Capture the cell that displays the provided text and extract its [X, Y] central coordinate. 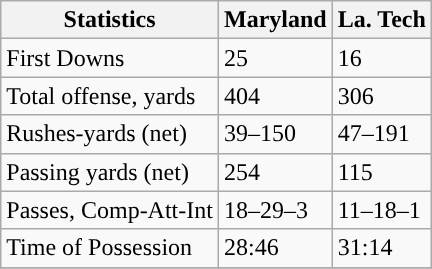
18–29–3 [275, 210]
25 [275, 58]
306 [382, 96]
La. Tech [382, 20]
Time of Possession [110, 248]
11–18–1 [382, 210]
First Downs [110, 58]
28:46 [275, 248]
115 [382, 172]
404 [275, 96]
39–150 [275, 134]
16 [382, 58]
Total offense, yards [110, 96]
Rushes-yards (net) [110, 134]
47–191 [382, 134]
Statistics [110, 20]
254 [275, 172]
31:14 [382, 248]
Passing yards (net) [110, 172]
Maryland [275, 20]
Passes, Comp-Att-Int [110, 210]
